Output the [x, y] coordinate of the center of the cell containing the given text.  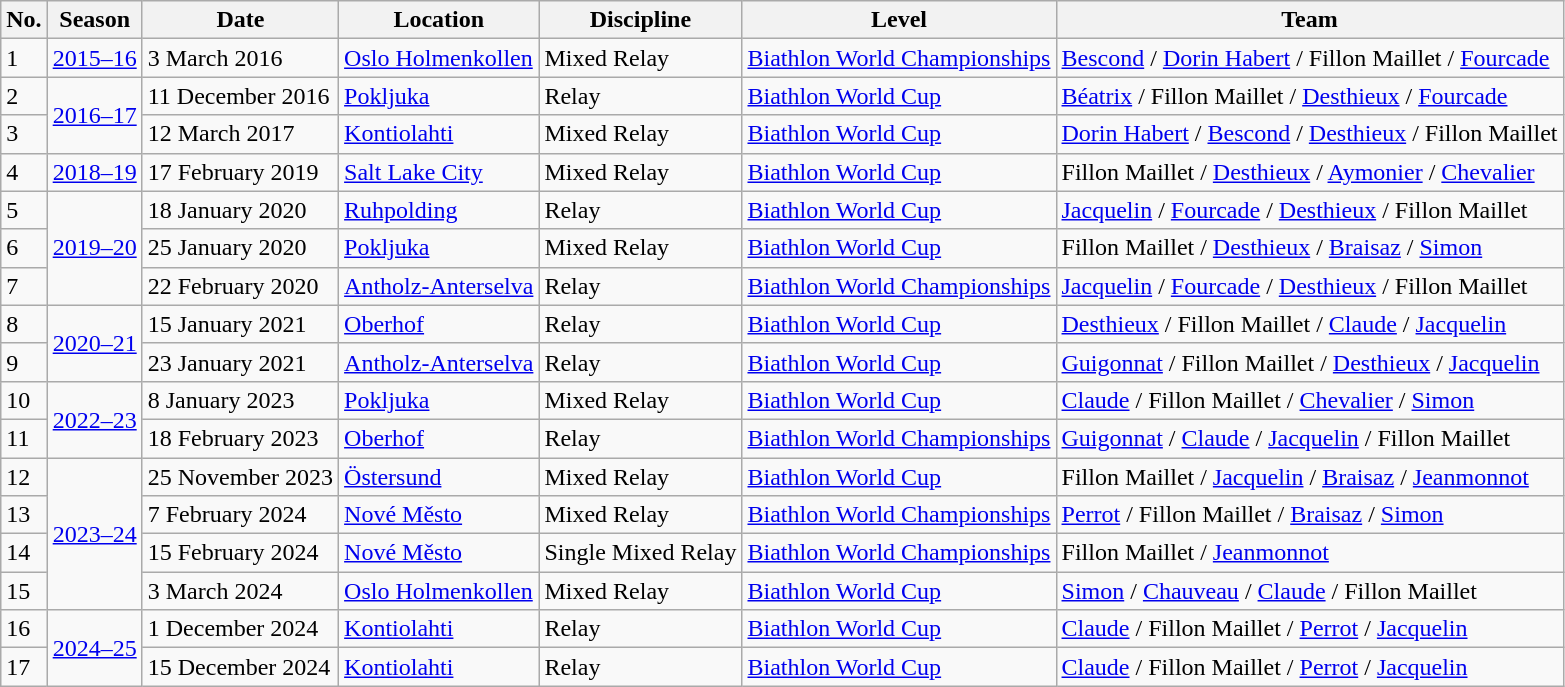
15 [24, 591]
Guigonnat / Claude / Jacquelin / Fillon Maillet [1310, 438]
Östersund [439, 477]
2018–19 [94, 172]
10 [24, 400]
23 January 2021 [240, 362]
Ruhpolding [439, 210]
11 December 2016 [240, 96]
Dorin Habert / Bescond / Desthieux / Fillon Maillet [1310, 134]
2024–25 [94, 648]
Level [899, 20]
17 [24, 667]
Fillon Maillet / Jeanmonnot [1310, 553]
15 February 2024 [240, 553]
Location [439, 20]
7 February 2024 [240, 515]
13 [24, 515]
18 February 2023 [240, 438]
17 February 2019 [240, 172]
25 January 2020 [240, 248]
1 December 2024 [240, 629]
No. [24, 20]
8 January 2023 [240, 400]
Date [240, 20]
Salt Lake City [439, 172]
5 [24, 210]
14 [24, 553]
Single Mixed Relay [640, 553]
Fillon Maillet / Desthieux / Aymonier / Chevalier [1310, 172]
11 [24, 438]
3 [24, 134]
12 March 2017 [240, 134]
6 [24, 248]
7 [24, 286]
Béatrix / Fillon Maillet / Desthieux / Fourcade [1310, 96]
Simon / Chauveau / Claude / Fillon Maillet [1310, 591]
3 March 2024 [240, 591]
9 [24, 362]
4 [24, 172]
Fillon Maillet / Jacquelin / Braisaz / Jeanmonnot [1310, 477]
Fillon Maillet / Desthieux / Braisaz / Simon [1310, 248]
12 [24, 477]
8 [24, 324]
2022–23 [94, 419]
18 January 2020 [240, 210]
15 January 2021 [240, 324]
3 March 2016 [240, 58]
Bescond / Dorin Habert / Fillon Maillet / Fourcade [1310, 58]
Claude / Fillon Maillet / Chevalier / Simon [1310, 400]
2019–20 [94, 248]
Guigonnat / Fillon Maillet / Desthieux / Jacquelin [1310, 362]
22 February 2020 [240, 286]
1 [24, 58]
2015–16 [94, 58]
2 [24, 96]
25 November 2023 [240, 477]
Discipline [640, 20]
2023–24 [94, 534]
Desthieux / Fillon Maillet / Claude / Jacquelin [1310, 324]
2020–21 [94, 343]
2016–17 [94, 115]
Season [94, 20]
Perrot / Fillon Maillet / Braisaz / Simon [1310, 515]
Team [1310, 20]
16 [24, 629]
15 December 2024 [240, 667]
